Determine the [x, y] coordinate at the center of the cell enclosing the given text.  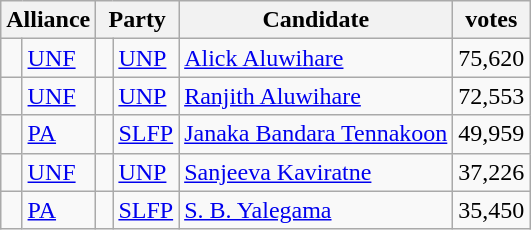
S. B. Yalegama [316, 210]
49,959 [492, 134]
Ranjith Aluwihare [316, 96]
Party [138, 20]
Alick Aluwihare [316, 58]
37,226 [492, 172]
Janaka Bandara Tennakoon [316, 134]
Sanjeeva Kaviratne [316, 172]
75,620 [492, 58]
Candidate [316, 20]
72,553 [492, 96]
35,450 [492, 210]
votes [492, 20]
Alliance [48, 20]
